Find where the given text appears and provide that cell's center as (X, Y) coordinate. 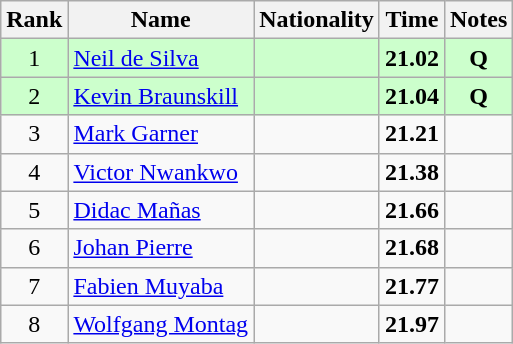
21.97 (412, 324)
Neil de Silva (161, 58)
21.66 (412, 210)
21.21 (412, 134)
21.04 (412, 96)
1 (34, 58)
Didac Mañas (161, 210)
3 (34, 134)
5 (34, 210)
21.02 (412, 58)
Kevin Braunskill (161, 96)
8 (34, 324)
21.68 (412, 248)
21.38 (412, 172)
Time (412, 20)
Johan Pierre (161, 248)
4 (34, 172)
Fabien Muyaba (161, 286)
6 (34, 248)
Nationality (317, 20)
2 (34, 96)
21.77 (412, 286)
Victor Nwankwo (161, 172)
7 (34, 286)
Mark Garner (161, 134)
Name (161, 20)
Rank (34, 20)
Notes (478, 20)
Wolfgang Montag (161, 324)
